Search for the cell housing the specified text and yield its [x, y] center coordinate. 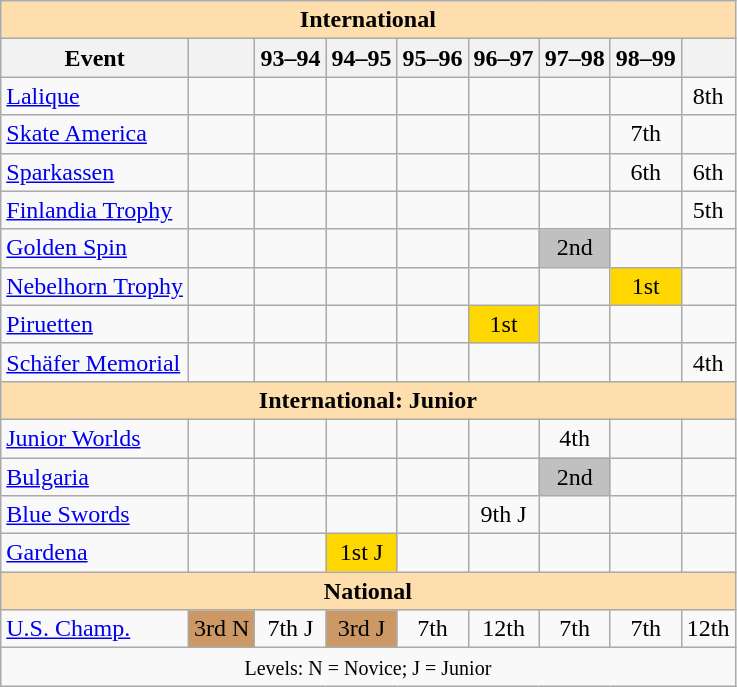
Lalique [95, 96]
Blue Swords [95, 515]
Event [95, 58]
98–99 [646, 58]
Gardena [95, 553]
Levels: N = Novice; J = Junior [368, 667]
96–97 [504, 58]
8th [708, 96]
Finlandia Trophy [95, 210]
7th J [290, 629]
Nebelhorn Trophy [95, 286]
Schäfer Memorial [95, 362]
3rd J [362, 629]
International: Junior [368, 400]
National [368, 591]
9th J [504, 515]
U.S. Champ. [95, 629]
Golden Spin [95, 248]
1st J [362, 553]
95–96 [432, 58]
Junior Worlds [95, 438]
Piruetten [95, 324]
Bulgaria [95, 477]
94–95 [362, 58]
International [368, 20]
Sparkassen [95, 172]
3rd N [221, 629]
97–98 [574, 58]
Skate America [95, 134]
5th [708, 210]
93–94 [290, 58]
